Pinpoint the cell where the given text exists, returning its (X, Y) midpoint coordinate. 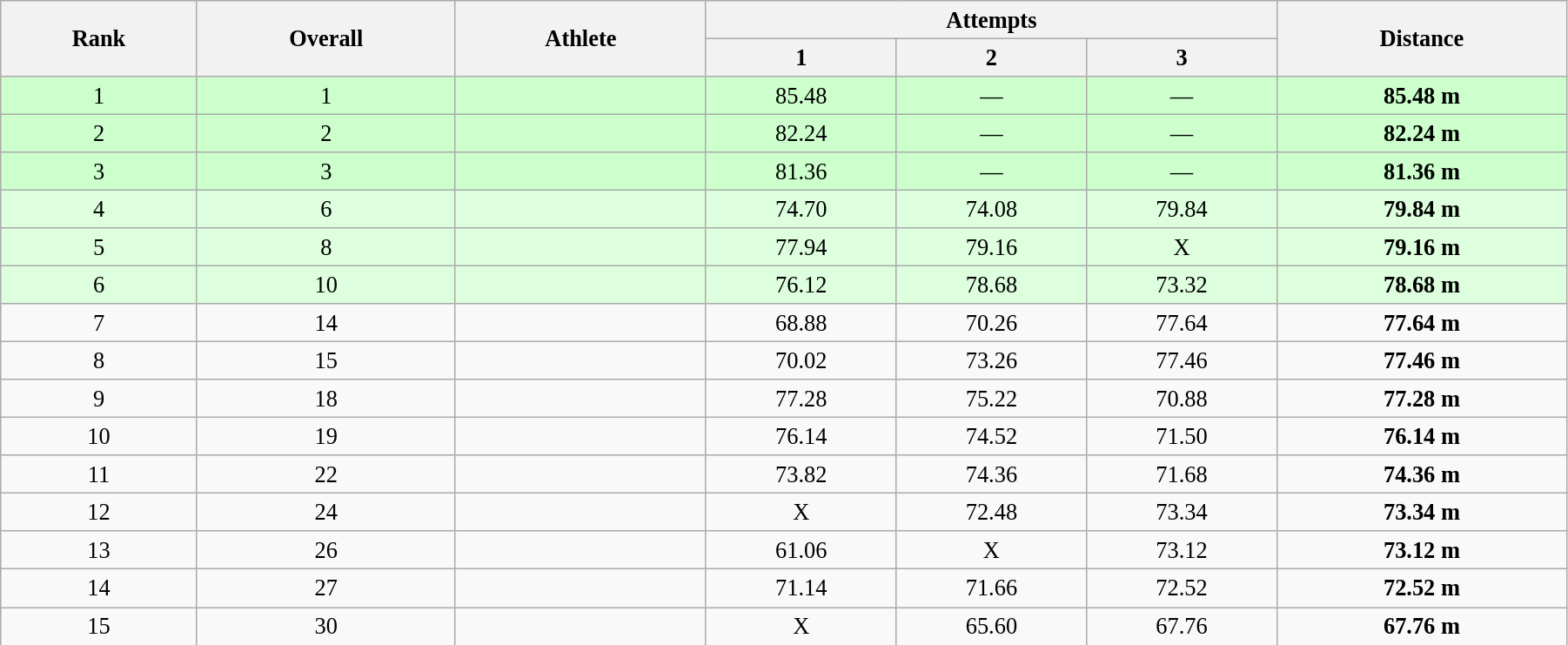
9 (99, 399)
74.08 (992, 209)
4 (99, 209)
Overall (325, 38)
73.12 (1182, 550)
85.48 (801, 95)
75.22 (992, 399)
27 (325, 588)
Attempts (991, 19)
67.76 m (1422, 626)
76.14 m (1422, 436)
73.26 (992, 360)
81.36 m (1422, 171)
74.36 m (1422, 474)
77.94 (801, 247)
76.14 (801, 436)
79.16 (992, 247)
77.28 (801, 399)
78.68 m (1422, 285)
71.68 (1182, 474)
82.24 m (1422, 133)
68.88 (801, 323)
71.66 (992, 588)
77.28 m (1422, 399)
77.64 (1182, 323)
74.70 (801, 209)
5 (99, 247)
72.52 m (1422, 588)
81.36 (801, 171)
77.64 m (1422, 323)
73.32 (1182, 285)
71.14 (801, 588)
73.34 (1182, 512)
67.76 (1182, 626)
72.48 (992, 512)
30 (325, 626)
73.34 m (1422, 512)
Distance (1422, 38)
74.36 (992, 474)
70.02 (801, 360)
79.84 (1182, 209)
76.12 (801, 285)
24 (325, 512)
74.52 (992, 436)
22 (325, 474)
71.50 (1182, 436)
Athlete (580, 38)
7 (99, 323)
19 (325, 436)
78.68 (992, 285)
65.60 (992, 626)
Rank (99, 38)
70.88 (1182, 399)
85.48 m (1422, 95)
79.16 m (1422, 247)
72.52 (1182, 588)
77.46 (1182, 360)
70.26 (992, 323)
12 (99, 512)
13 (99, 550)
11 (99, 474)
77.46 m (1422, 360)
61.06 (801, 550)
79.84 m (1422, 209)
73.12 m (1422, 550)
18 (325, 399)
26 (325, 550)
82.24 (801, 133)
73.82 (801, 474)
